For the text-containing cell, return its midpoint in [x, y] coordinate format. 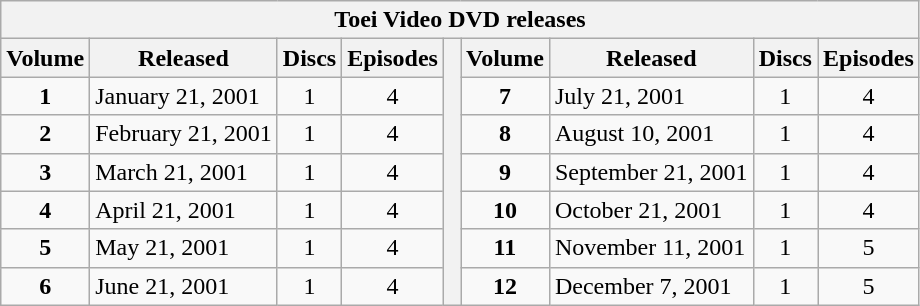
January 21, 2001 [184, 96]
September 21, 2001 [651, 172]
2 [46, 134]
June 21, 2001 [184, 286]
July 21, 2001 [651, 96]
6 [46, 286]
Toei Video DVD releases [460, 20]
11 [506, 248]
December 7, 2001 [651, 286]
12 [506, 286]
November 11, 2001 [651, 248]
7 [506, 96]
May 21, 2001 [184, 248]
February 21, 2001 [184, 134]
8 [506, 134]
March 21, 2001 [184, 172]
October 21, 2001 [651, 210]
August 10, 2001 [651, 134]
April 21, 2001 [184, 210]
9 [506, 172]
10 [506, 210]
3 [46, 172]
